Scan for the cell matching the given text and deliver its (x, y) coordinate at center. 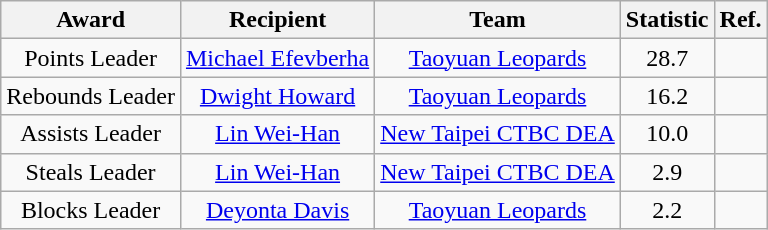
Award (91, 20)
Team (498, 20)
Dwight Howard (277, 96)
2.9 (667, 172)
Steals Leader (91, 172)
Assists Leader (91, 134)
Michael Efevberha (277, 58)
28.7 (667, 58)
Blocks Leader (91, 210)
Deyonta Davis (277, 210)
Ref. (740, 20)
Statistic (667, 20)
2.2 (667, 210)
Points Leader (91, 58)
10.0 (667, 134)
Recipient (277, 20)
16.2 (667, 96)
Rebounds Leader (91, 96)
